Search for the cell housing the specified text and yield its (X, Y) center coordinate. 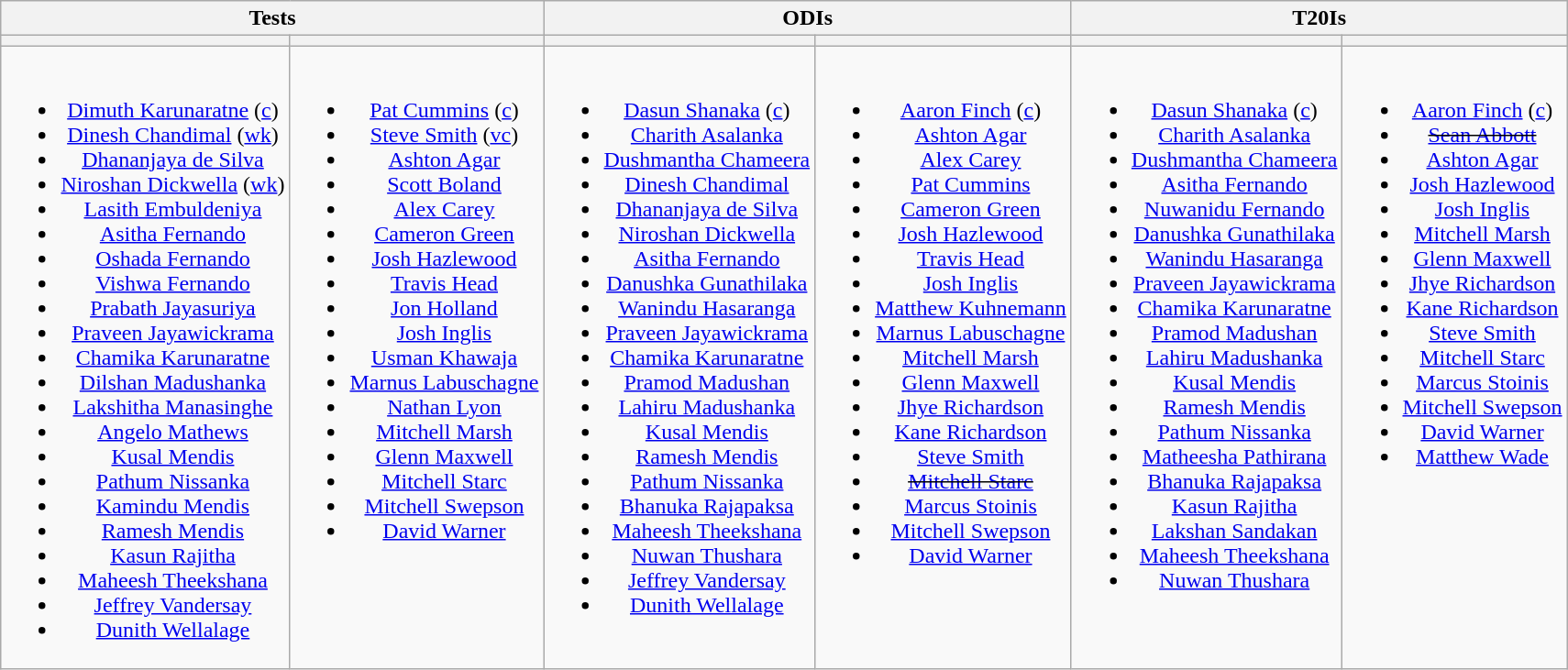
Tests (272, 18)
ODIs (807, 18)
T20Is (1319, 18)
